Capture the cell that displays the provided text and extract its (x, y) central coordinate. 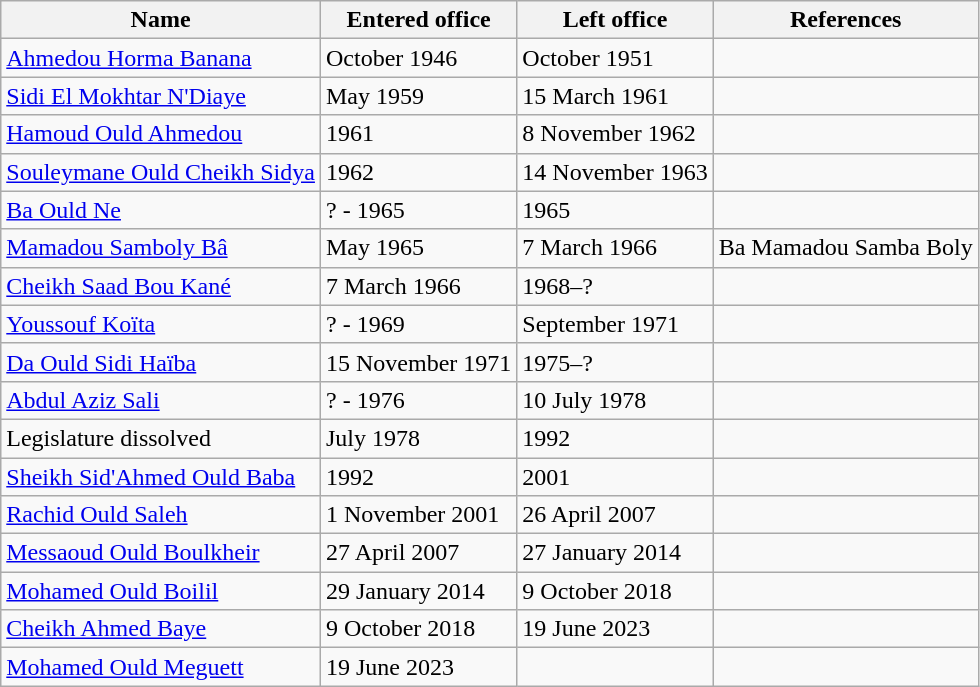
Abdul Aziz Sali (161, 400)
2001 (615, 477)
Sidi El Mokhtar N'Diaye (161, 96)
? - 1965 (418, 210)
10 July 1978 (615, 400)
May 1959 (418, 96)
? - 1976 (418, 400)
1961 (418, 134)
References (846, 20)
Ba Mamadou Samba Boly (846, 248)
Legislature dissolved (161, 438)
14 November 1963 (615, 172)
Left office (615, 20)
Cheikh Saad Bou Kané (161, 286)
8 November 1962 (615, 134)
Mohamed Ould Boilil (161, 591)
Ba Ould Ne (161, 210)
15 November 1971 (418, 362)
1968–? (615, 286)
27 January 2014 (615, 553)
July 1978 (418, 438)
Name (161, 20)
Rachid Ould Saleh (161, 515)
26 April 2007 (615, 515)
Sheikh Sid'Ahmed Ould Baba (161, 477)
September 1971 (615, 324)
Mamadou Samboly Bâ (161, 248)
1 November 2001 (418, 515)
Cheikh Ahmed Baye (161, 629)
29 January 2014 (418, 591)
1962 (418, 172)
Hamoud Ould Ahmedou (161, 134)
Da Ould Sidi Haïba (161, 362)
1975–? (615, 362)
1965 (615, 210)
? - 1969 (418, 324)
Messaoud Ould Boulkheir (161, 553)
27 April 2007 (418, 553)
October 1951 (615, 58)
Entered office (418, 20)
Youssouf Koïta (161, 324)
Mohamed Ould Meguett (161, 667)
Souleymane Ould Cheikh Sidya (161, 172)
15 March 1961 (615, 96)
October 1946 (418, 58)
May 1965 (418, 248)
Ahmedou Horma Banana (161, 58)
